For the text-containing cell, return its midpoint in [X, Y] coordinate format. 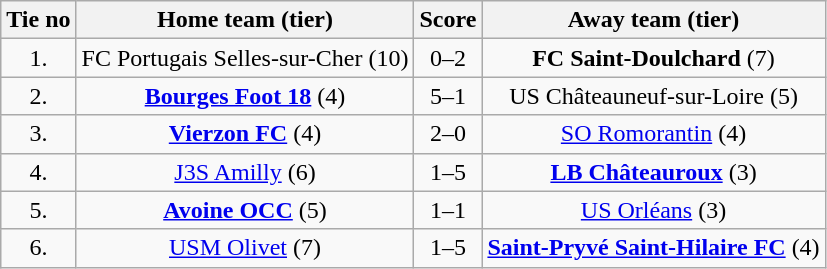
2. [38, 96]
J3S Amilly (6) [245, 172]
Score [448, 20]
FC Portugais Selles-sur-Cher (10) [245, 58]
1. [38, 58]
US Châteauneuf-sur-Loire (5) [654, 96]
LB Châteauroux (3) [654, 172]
5–1 [448, 96]
US Orléans (3) [654, 210]
3. [38, 134]
Avoine OCC (5) [245, 210]
5. [38, 210]
SO Romorantin (4) [654, 134]
1–1 [448, 210]
6. [38, 248]
Home team (tier) [245, 20]
4. [38, 172]
Bourges Foot 18 (4) [245, 96]
Away team (tier) [654, 20]
0–2 [448, 58]
Vierzon FC (4) [245, 134]
2–0 [448, 134]
USM Olivet (7) [245, 248]
FC Saint-Doulchard (7) [654, 58]
Saint-Pryvé Saint-Hilaire FC (4) [654, 248]
Tie no [38, 20]
